Capture the cell that displays the provided text and extract its (X, Y) central coordinate. 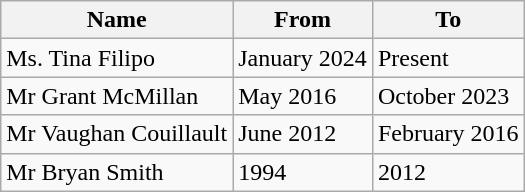
Mr Grant McMillan (117, 96)
June 2012 (303, 134)
Present (448, 58)
Mr Vaughan Couillault (117, 134)
January 2024 (303, 58)
Mr Bryan Smith (117, 172)
Name (117, 20)
February 2016 (448, 134)
2012 (448, 172)
Ms. Tina Filipo (117, 58)
From (303, 20)
October 2023 (448, 96)
1994 (303, 172)
May 2016 (303, 96)
To (448, 20)
